Provide the (X, Y) coordinate of the cell's center where the given text is located.  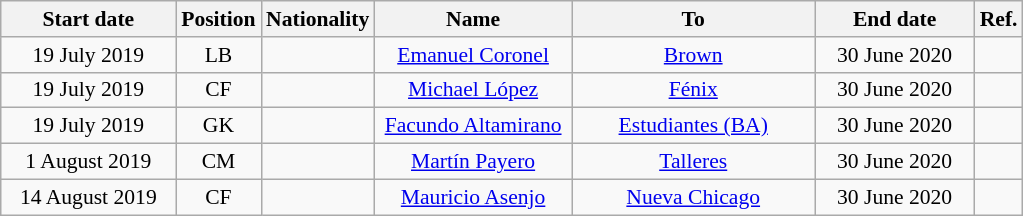
Emanuel Coronel (473, 55)
GK (218, 126)
Name (473, 19)
Ref. (999, 19)
Mauricio Asenjo (473, 197)
Estudiantes (BA) (694, 126)
Brown (694, 55)
Talleres (694, 162)
Nueva Chicago (694, 197)
Facundo Altamirano (473, 126)
Martín Payero (473, 162)
To (694, 19)
Start date (88, 19)
LB (218, 55)
1 August 2019 (88, 162)
Position (218, 19)
End date (895, 19)
CM (218, 162)
Fénix (694, 90)
Michael López (473, 90)
Nationality (318, 19)
14 August 2019 (88, 197)
